Capture the cell that displays the provided text and extract its [X, Y] central coordinate. 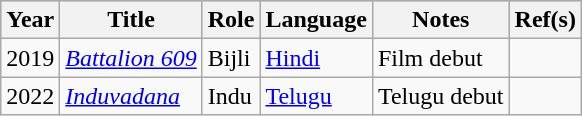
Year [30, 20]
Film debut [440, 58]
Hindi [316, 58]
2022 [30, 96]
Language [316, 20]
Bijli [231, 58]
Title [131, 20]
Battalion 609 [131, 58]
Telugu debut [440, 96]
Induvadana [131, 96]
Notes [440, 20]
Role [231, 20]
2019 [30, 58]
Telugu [316, 96]
Indu [231, 96]
Ref(s) [545, 20]
